Pinpoint the cell where the given text exists, returning its (X, Y) midpoint coordinate. 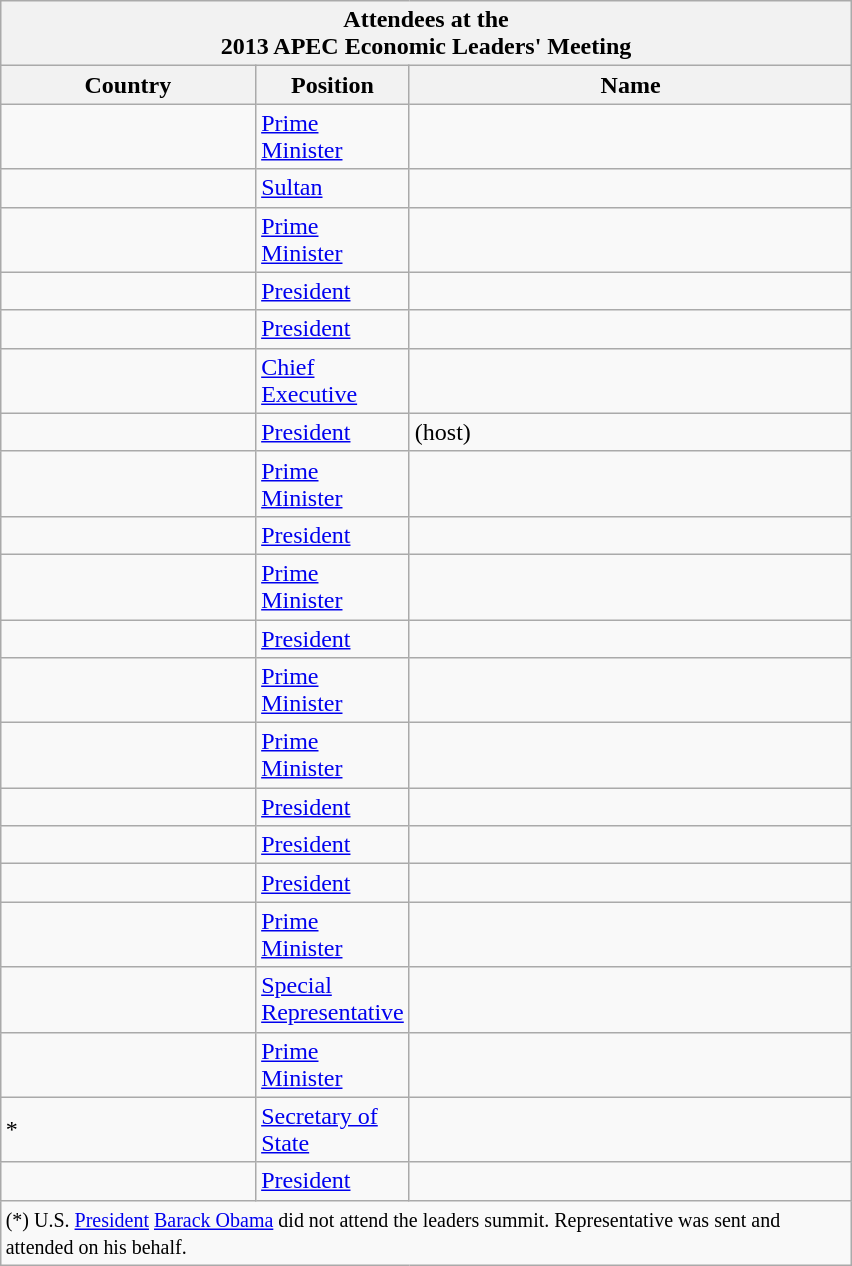
Attendees at the 2013 APEC Economic Leaders' Meeting (426, 34)
Name (630, 85)
Country (128, 85)
(*) U.S. President Barack Obama did not attend the leaders summit. Representative was sent and attended on his behalf. (426, 1232)
Secretary of State (333, 1130)
* (128, 1130)
Chief Executive (333, 380)
Sultan (333, 188)
(host) (630, 432)
Special Representative (333, 1000)
Position (333, 85)
